Locate the cell with the specified text and output its (X, Y) center coordinate. 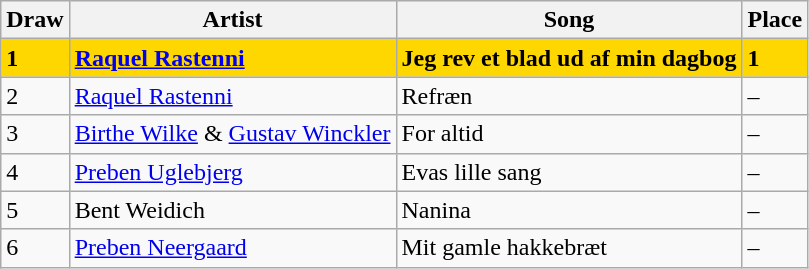
3 (35, 134)
Evas lille sang (569, 172)
Place (775, 20)
6 (35, 248)
Nanina (569, 210)
Bent Weidich (232, 210)
2 (35, 96)
Birthe Wilke & Gustav Winckler (232, 134)
5 (35, 210)
Preben Uglebjerg (232, 172)
Artist (232, 20)
Refræn (569, 96)
Preben Neergaard (232, 248)
Jeg rev et blad ud af min dagbog (569, 58)
For altid (569, 134)
4 (35, 172)
Song (569, 20)
Mit gamle hakkebræt (569, 248)
Draw (35, 20)
